Return the (X, Y) coordinate for the center point of the cell that contains the specified text.  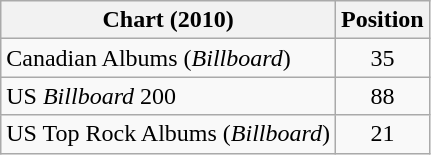
35 (383, 58)
Position (383, 20)
21 (383, 134)
US Billboard 200 (168, 96)
88 (383, 96)
Chart (2010) (168, 20)
Canadian Albums (Billboard) (168, 58)
US Top Rock Albums (Billboard) (168, 134)
